Identify which cell holds the provided text, then report its (X, Y) central coordinate. 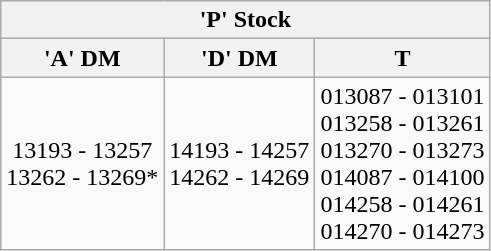
14193 - 1425714262 - 14269 (240, 164)
'D' DM (240, 58)
013087 - 013101013258 - 013261013270 - 013273014087 - 014100014258 - 014261014270 - 014273 (402, 164)
'A' DM (82, 58)
13193 - 1325713262 - 13269* (82, 164)
'P' Stock (246, 20)
T (402, 58)
